Return [X, Y] of the center of cell containing provided text 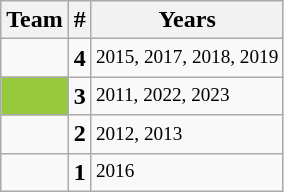
Years [187, 20]
4 [80, 58]
Team [35, 20]
2015, 2017, 2018, 2019 [187, 58]
3 [80, 96]
2 [80, 134]
# [80, 20]
2016 [187, 172]
2011, 2022, 2023 [187, 96]
2012, 2013 [187, 134]
1 [80, 172]
